Search for the cell housing the specified text and yield its [X, Y] center coordinate. 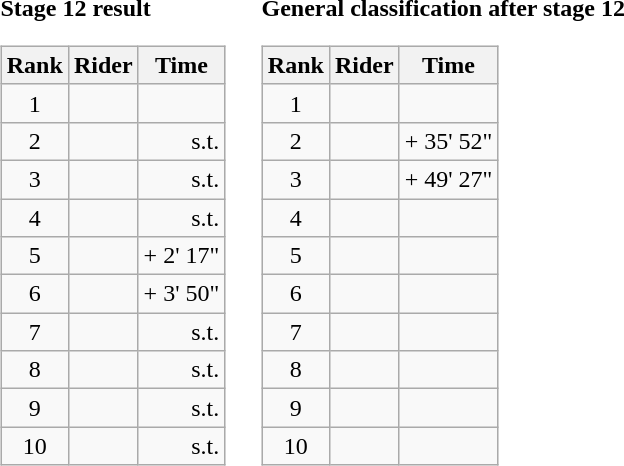
+ 35' 52" [448, 141]
+ 3' 50" [182, 294]
+ 2' 17" [182, 256]
+ 49' 27" [448, 179]
